Pinpoint the cell where the given text exists, returning its [x, y] midpoint coordinate. 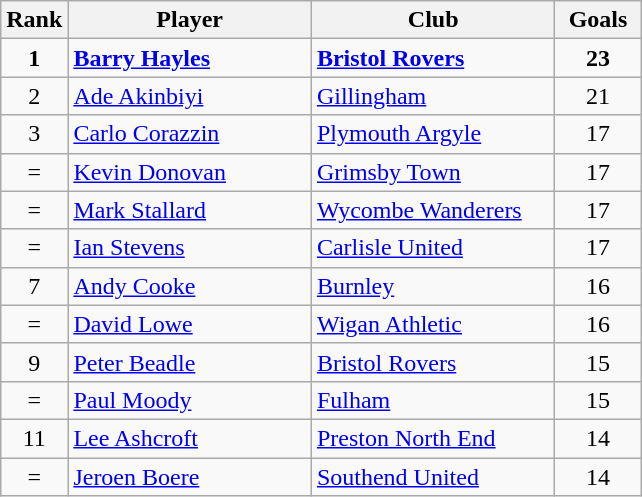
Wigan Athletic [433, 324]
Mark Stallard [190, 210]
9 [34, 362]
Carlo Corazzin [190, 134]
Carlisle United [433, 248]
23 [598, 58]
Grimsby Town [433, 172]
Lee Ashcroft [190, 438]
Goals [598, 20]
21 [598, 96]
1 [34, 58]
3 [34, 134]
Burnley [433, 286]
Rank [34, 20]
Southend United [433, 477]
Peter Beadle [190, 362]
Player [190, 20]
Kevin Donovan [190, 172]
Paul Moody [190, 400]
Ade Akinbiyi [190, 96]
Fulham [433, 400]
Ian Stevens [190, 248]
David Lowe [190, 324]
2 [34, 96]
7 [34, 286]
Wycombe Wanderers [433, 210]
Plymouth Argyle [433, 134]
Barry Hayles [190, 58]
Andy Cooke [190, 286]
Jeroen Boere [190, 477]
11 [34, 438]
Preston North End [433, 438]
Gillingham [433, 96]
Club [433, 20]
